From the cell containing the given text, extract its center point as [x, y] coordinate. 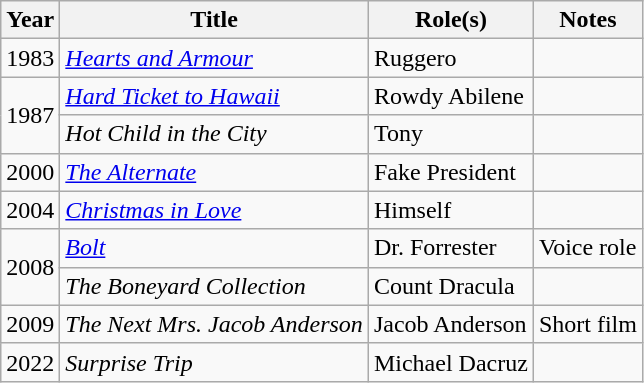
Voice role [588, 248]
The Boneyard Collection [214, 286]
Himself [450, 210]
The Alternate [214, 172]
2009 [30, 324]
2008 [30, 267]
Hard Ticket to Hawaii [214, 96]
Title [214, 20]
Hearts and Armour [214, 58]
1983 [30, 58]
2000 [30, 172]
Ruggero [450, 58]
Surprise Trip [214, 362]
1987 [30, 115]
The Next Mrs. Jacob Anderson [214, 324]
Fake President [450, 172]
Role(s) [450, 20]
Rowdy Abilene [450, 96]
2004 [30, 210]
Christmas in Love [214, 210]
Bolt [214, 248]
2022 [30, 362]
Jacob Anderson [450, 324]
Dr. Forrester [450, 248]
Hot Child in the City [214, 134]
Short film [588, 324]
Notes [588, 20]
Michael Dacruz [450, 362]
Count Dracula [450, 286]
Tony [450, 134]
Year [30, 20]
